Identify which cell holds the provided text, then report its (X, Y) central coordinate. 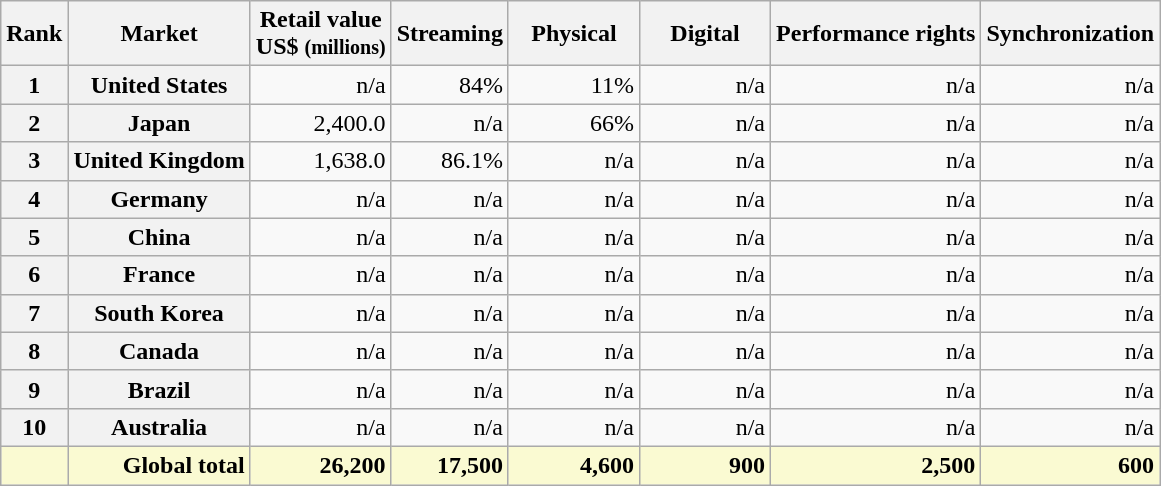
Market (159, 34)
26,200 (320, 465)
10 (34, 427)
Performance rights (876, 34)
2,400.0 (320, 123)
2 (34, 123)
4,600 (574, 465)
Rank (34, 34)
Global total (159, 465)
66% (574, 123)
United States (159, 85)
11% (574, 85)
17,500 (450, 465)
Digital (704, 34)
6 (34, 275)
1 (34, 85)
900 (704, 465)
Canada (159, 351)
Germany (159, 199)
84% (450, 85)
3 (34, 161)
Brazil (159, 389)
South Korea (159, 313)
China (159, 237)
86.1% (450, 161)
8 (34, 351)
Australia (159, 427)
5 (34, 237)
Physical (574, 34)
Streaming (450, 34)
600 (1070, 465)
4 (34, 199)
9 (34, 389)
Retail valueUS$ (millions) (320, 34)
7 (34, 313)
France (159, 275)
1,638.0 (320, 161)
United Kingdom (159, 161)
Synchronization (1070, 34)
2,500 (876, 465)
Japan (159, 123)
